Search for the cell housing the specified text and yield its [X, Y] center coordinate. 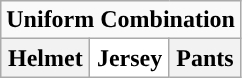
Uniform Combination [121, 20]
Pants [204, 58]
Helmet [46, 58]
Jersey [130, 58]
